Extract the [x, y] coordinate from the center of the cell holding the provided text.  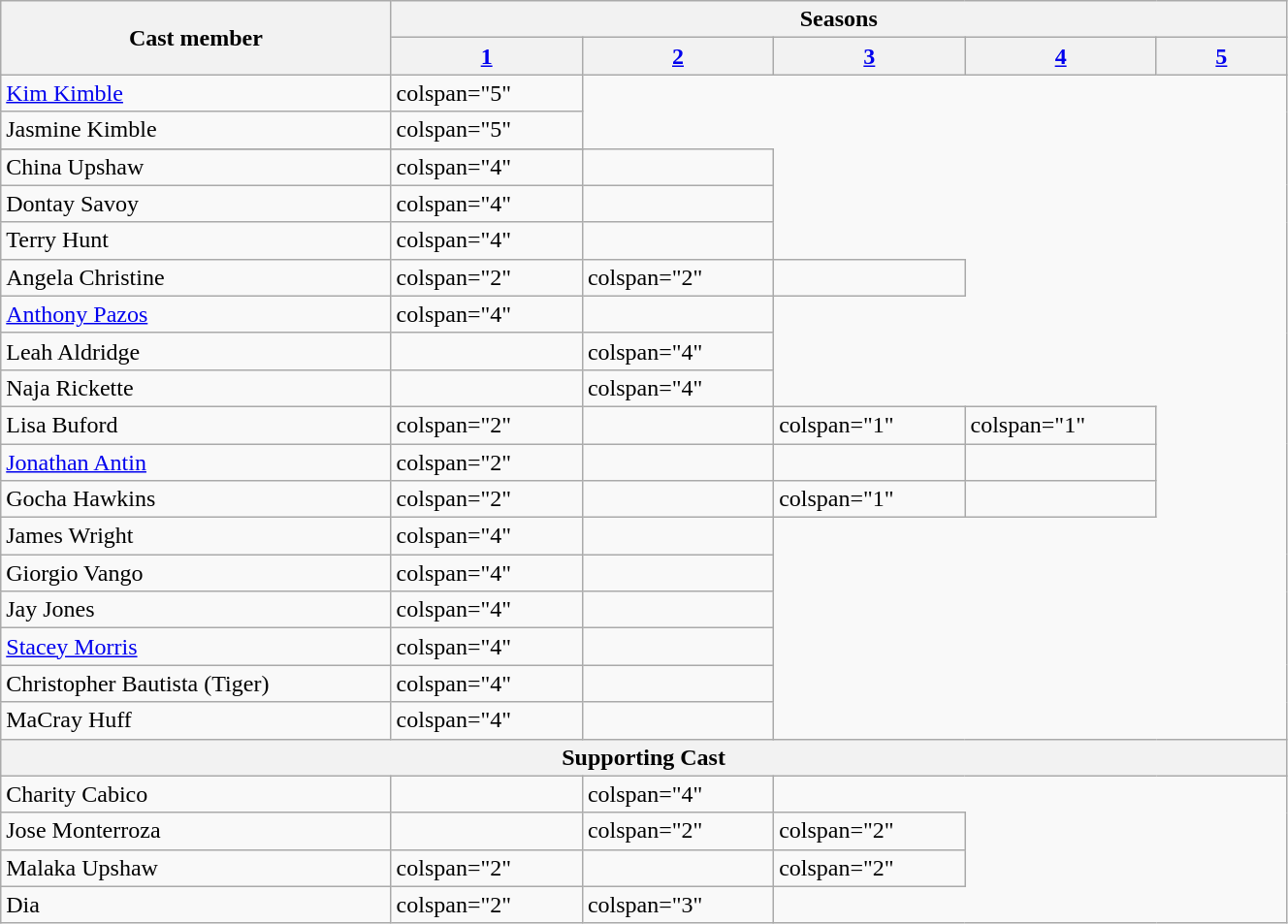
Jasmine Kimble [196, 130]
Kim Kimble [196, 93]
Giorgio Vango [196, 573]
Charity Cabico [196, 794]
2 [677, 56]
Jonathan Antin [196, 462]
Seasons [838, 19]
Dontay Savoy [196, 204]
Christopher Bautista (Tiger) [196, 684]
5 [1221, 56]
Malaka Upshaw [196, 868]
Jay Jones [196, 610]
3 [869, 56]
Angela Christine [196, 277]
Terry Hunt [196, 240]
Cast member [196, 38]
4 [1061, 56]
1 [487, 56]
MaCray Huff [196, 720]
colspan="3" [677, 905]
James Wright [196, 536]
China Upshaw [196, 167]
Dia [196, 905]
Jose Monterroza [196, 831]
Supporting Cast [644, 757]
Naja Rickette [196, 388]
Anthony Pazos [196, 314]
Leah Aldridge [196, 351]
Gocha Hawkins [196, 499]
Lisa Buford [196, 425]
Stacey Morris [196, 647]
